Detect which cell encompasses the target text, then output its (x, y) center coordinate. 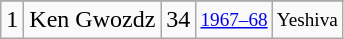
1967–68 (234, 20)
Ken Gwozdz (92, 20)
Yeshiva (307, 20)
34 (178, 20)
1 (12, 20)
